Return the (X, Y) coordinate for the center point of the cell that contains the specified text.  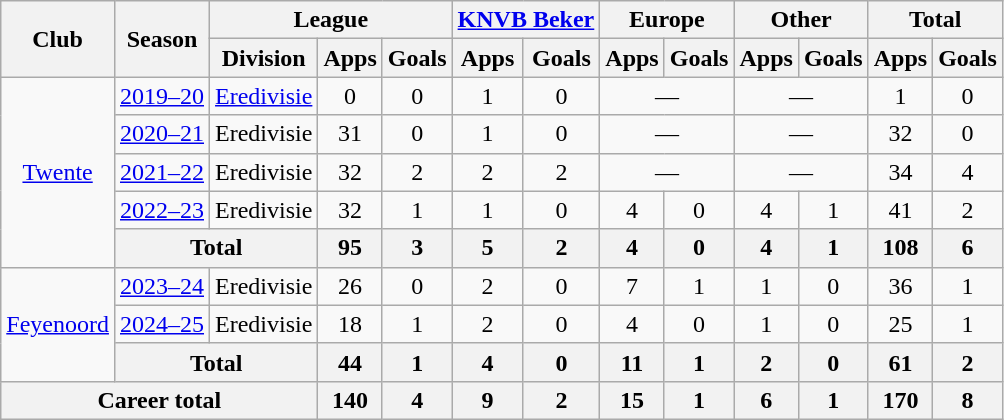
3 (417, 248)
2023–24 (162, 286)
170 (900, 400)
41 (900, 210)
Career total (160, 400)
31 (350, 134)
League (332, 20)
61 (900, 362)
2020–21 (162, 134)
2019–20 (162, 96)
140 (350, 400)
Division (264, 58)
Twente (58, 172)
36 (900, 286)
Other (801, 20)
Europe (667, 20)
15 (632, 400)
2022–23 (162, 210)
8 (968, 400)
11 (632, 362)
2024–25 (162, 324)
5 (488, 248)
95 (350, 248)
KNVB Beker (526, 20)
7 (632, 286)
Feyenoord (58, 324)
25 (900, 324)
34 (900, 172)
44 (350, 362)
Season (162, 39)
Club (58, 39)
2021–22 (162, 172)
26 (350, 286)
18 (350, 324)
108 (900, 248)
9 (488, 400)
